From the cell containing the given text, extract its center point as (X, Y) coordinate. 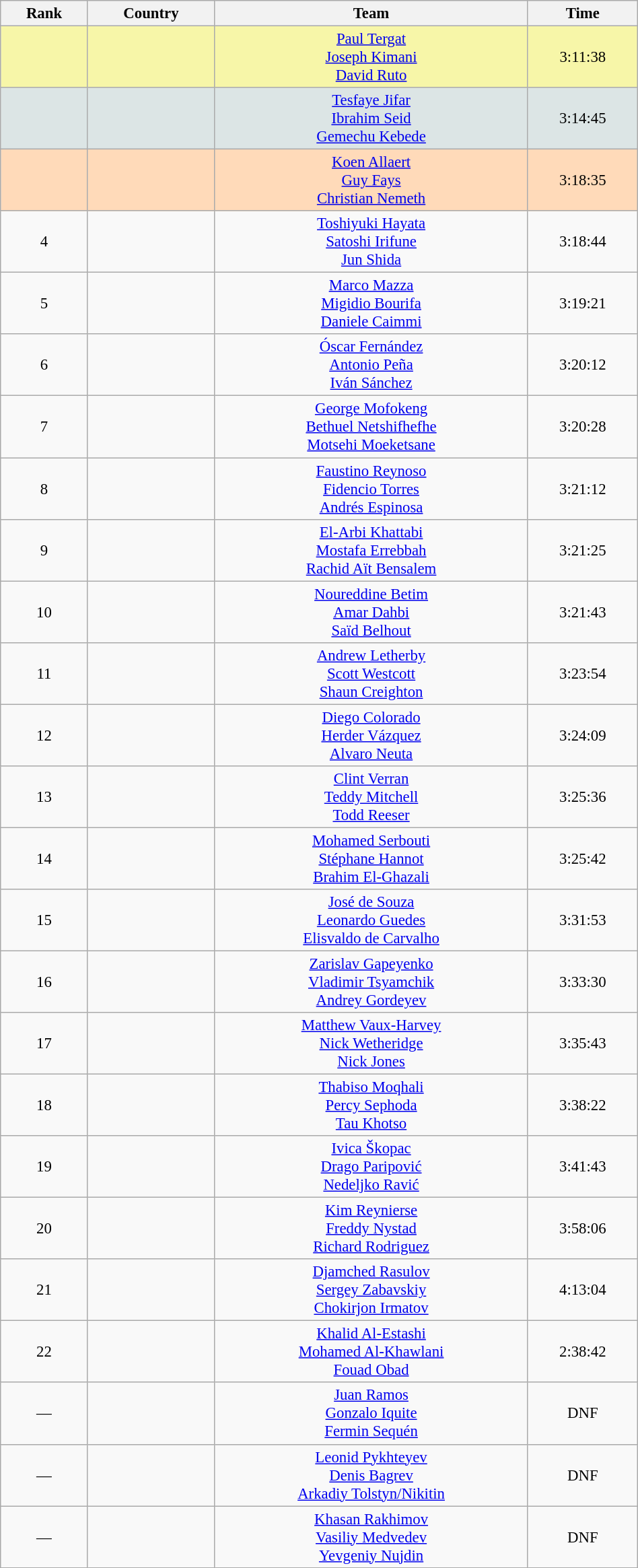
5 (44, 304)
3:21:12 (583, 489)
Kim ReynierseFreddy NystadRichard Rodriguez (371, 1229)
3:24:09 (583, 735)
18 (44, 1105)
3:20:12 (583, 365)
3:21:43 (583, 612)
Djamched RasulovSergey ZabavskiyChokirjon Irmatov (371, 1290)
11 (44, 673)
El-Arbi KhattabiMostafa ErrebbahRachid Aït Bensalem (371, 550)
Mohamed SerboutiStéphane HannotBrahim El-Ghazali (371, 858)
3:21:25 (583, 550)
6 (44, 365)
Country (151, 13)
3:20:28 (583, 427)
Team (371, 13)
3:33:30 (583, 982)
3:41:43 (583, 1167)
Andrew LetherbyScott WestcottShaun Creighton (371, 673)
Time (583, 13)
14 (44, 858)
4 (44, 242)
16 (44, 982)
3:25:42 (583, 858)
4:13:04 (583, 1290)
17 (44, 1044)
9 (44, 550)
Noureddine BetimAmar DahbiSaïd Belhout (371, 612)
Paul TergatJoseph KimaniDavid Ruto (371, 57)
José de SouzaLeonardo GuedesElisvaldo de Carvalho (371, 920)
Ivica ŠkopacDrago ParipovićNedeljko Ravić (371, 1167)
3:11:38 (583, 57)
Toshiyuki HayataSatoshi IrifuneJun Shida (371, 242)
Zarislav GapeyenkoVladimir TsyamchikAndrey Gordeyev (371, 982)
12 (44, 735)
Leonid PykhteyevDenis BagrevArkadiy Tolstyn/Nikitin (371, 1475)
Khalid Al-EstashiMohamed Al-KhawlaniFouad Obad (371, 1352)
21 (44, 1290)
Marco MazzaMigidio BourifaDaniele Caimmi (371, 304)
3:18:44 (583, 242)
Clint VerranTeddy MitchellTodd Reeser (371, 797)
Thabiso MoqhaliPercy SephodaTau Khotso (371, 1105)
3:38:22 (583, 1105)
Juan RamosGonzalo IquiteFermin Sequén (371, 1414)
Tesfaye JifarIbrahim SeidGemechu Kebede (371, 118)
22 (44, 1352)
Rank (44, 13)
10 (44, 612)
3:35:43 (583, 1044)
20 (44, 1229)
3:31:53 (583, 920)
Khasan RakhimovVasiliy MedvedevYevgeniy Nujdin (371, 1537)
8 (44, 489)
Faustino ReynosoFidencio TorresAndrés Espinosa (371, 489)
3:25:36 (583, 797)
George MofokengBethuel NetshifhefheMotsehi Moeketsane (371, 427)
15 (44, 920)
3:14:45 (583, 118)
7 (44, 427)
19 (44, 1167)
3:19:21 (583, 304)
13 (44, 797)
3:18:35 (583, 180)
Koen AllaertGuy FaysChristian Nemeth (371, 180)
Matthew Vaux-HarveyNick WetheridgeNick Jones (371, 1044)
2:38:42 (583, 1352)
3:58:06 (583, 1229)
Diego ColoradoHerder VázquezAlvaro Neuta (371, 735)
3:23:54 (583, 673)
Óscar FernándezAntonio PeñaIván Sánchez (371, 365)
